Provide the [X, Y] coordinate of the cell's center where the given text is located.  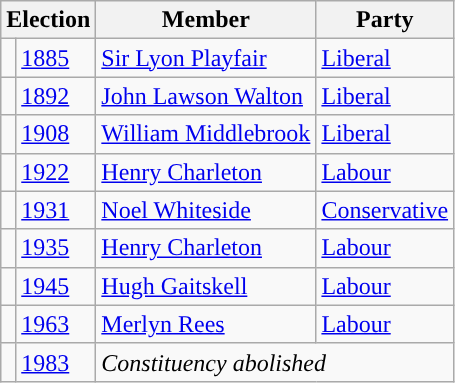
1963 [56, 324]
1908 [56, 134]
Noel Whiteside [206, 210]
Sir Lyon Playfair [206, 58]
1945 [56, 286]
Party [385, 20]
Constituency abolished [275, 362]
1892 [56, 96]
1885 [56, 58]
1922 [56, 172]
John Lawson Walton [206, 96]
1935 [56, 248]
1931 [56, 210]
Conservative [385, 210]
Merlyn Rees [206, 324]
Member [206, 20]
Hugh Gaitskell [206, 286]
1983 [56, 362]
Election [48, 20]
William Middlebrook [206, 134]
